Detect which cell encompasses the target text, then output its (X, Y) center coordinate. 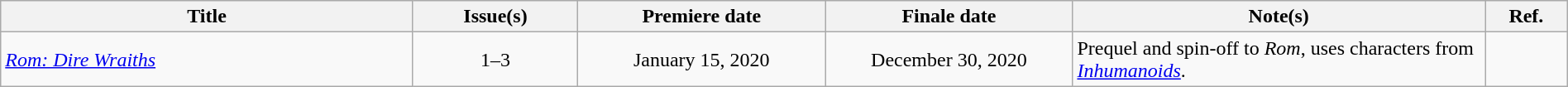
Ref. (1527, 17)
Issue(s) (495, 17)
January 15, 2020 (701, 60)
Note(s) (1279, 17)
Premiere date (701, 17)
Finale date (949, 17)
December 30, 2020 (949, 60)
1–3 (495, 60)
Title (207, 17)
Prequel and spin-off to Rom, uses characters from Inhumanoids. (1279, 60)
Rom: Dire Wraiths (207, 60)
